Scan for the cell matching the given text and deliver its [x, y] coordinate at center. 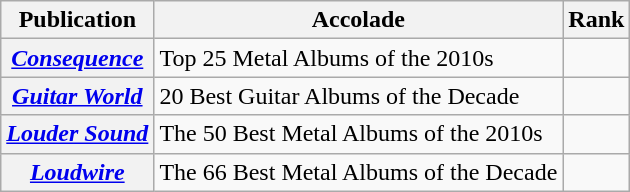
Top 25 Metal Albums of the 2010s [358, 58]
The 50 Best Metal Albums of the 2010s [358, 134]
Publication [78, 20]
Louder Sound [78, 134]
Rank [596, 20]
Consequence [78, 58]
Guitar World [78, 96]
20 Best Guitar Albums of the Decade [358, 96]
Accolade [358, 20]
Loudwire [78, 172]
The 66 Best Metal Albums of the Decade [358, 172]
